From the cell containing the given text, extract its center point as (X, Y) coordinate. 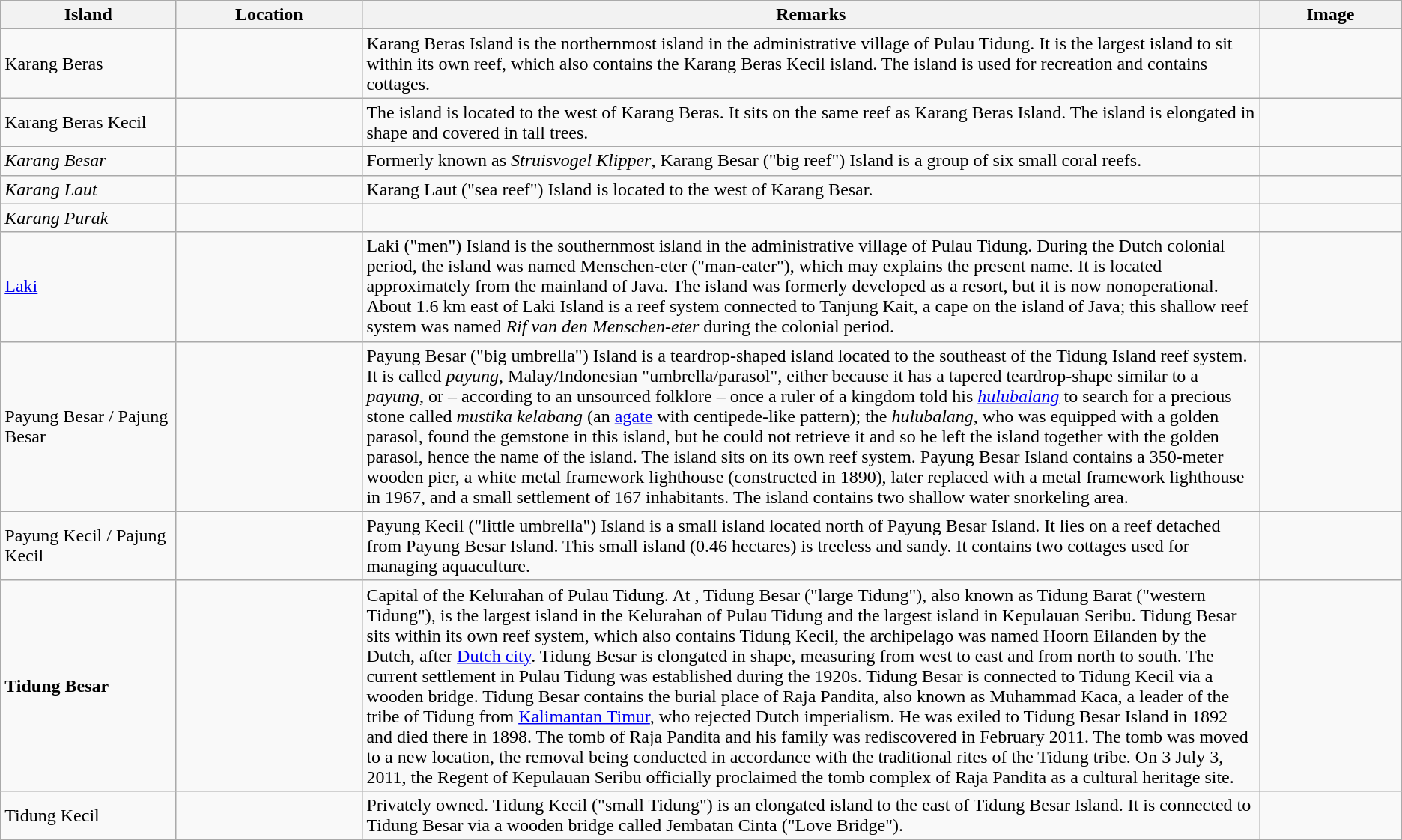
Tidung Kecil (88, 815)
Karang Laut ("sea reef") Island is located to the west of Karang Besar. (811, 189)
Laki (88, 287)
Island (88, 15)
Image (1331, 15)
Karang Purak (88, 218)
Karang Beras (88, 64)
Karang Beras Kecil (88, 123)
Payung Besar / Pajung Besar (88, 427)
Tidung Besar (88, 686)
Karang Besar (88, 161)
Payung Kecil / Pajung Kecil (88, 546)
Formerly known as Struisvogel Klipper, Karang Besar ("big reef") Island is a group of six small coral reefs. (811, 161)
Location (270, 15)
Karang Laut (88, 189)
Remarks (811, 15)
